Capture the cell that displays the provided text and extract its (X, Y) central coordinate. 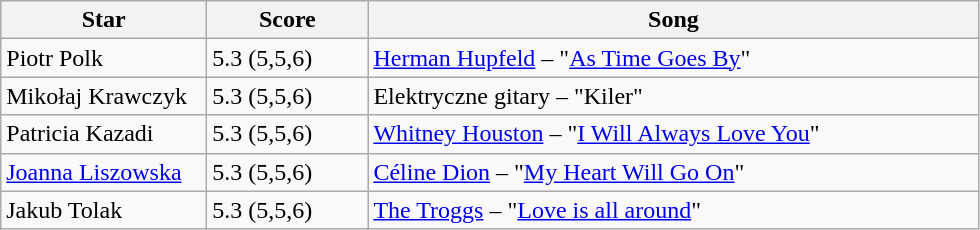
Elektryczne gitary – "Kiler" (674, 96)
Star (104, 20)
Song (674, 20)
Patricia Kazadi (104, 134)
Mikołaj Krawczyk (104, 96)
Céline Dion – "My Heart Will Go On" (674, 172)
Whitney Houston – "I Will Always Love You" (674, 134)
Piotr Polk (104, 58)
Jakub Tolak (104, 210)
The Troggs – "Love is all around" (674, 210)
Joanna Liszowska (104, 172)
Score (288, 20)
Herman Hupfeld – "As Time Goes By" (674, 58)
